Return the [X, Y] coordinate for the center point of the cell that contains the specified text.  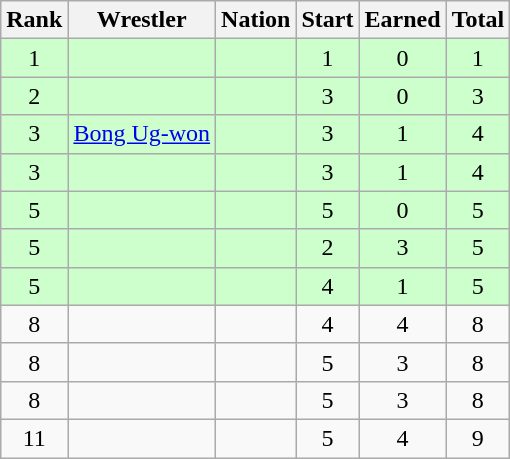
Start [328, 20]
Earned [402, 20]
Total [478, 20]
Bong Ug-won [142, 134]
9 [478, 438]
Nation [256, 20]
Wrestler [142, 20]
Rank [34, 20]
11 [34, 438]
